Identify which cell holds the provided text, then report its (x, y) central coordinate. 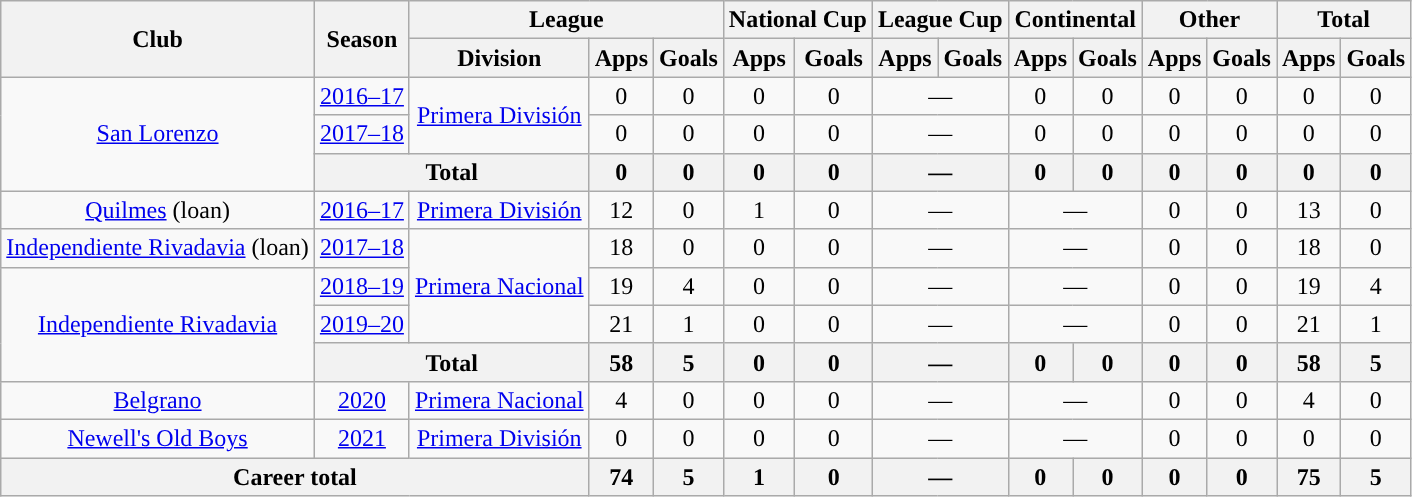
League (566, 20)
Career total (295, 477)
Belgrano (158, 400)
Quilmes (loan) (158, 210)
San Lorenzo (158, 134)
League Cup (940, 20)
Independiente Rivadavia (loan) (158, 248)
75 (1308, 477)
74 (621, 477)
Continental (1075, 20)
2020 (362, 400)
Newell's Old Boys (158, 438)
Other (1209, 20)
Club (158, 39)
Independiente Rivadavia (158, 324)
2019–20 (362, 324)
13 (1308, 210)
Season (362, 39)
National Cup (798, 20)
2018–19 (362, 286)
Division (499, 58)
12 (621, 210)
2021 (362, 438)
